Determine the [x, y] coordinate at the center of the cell enclosing the given text.  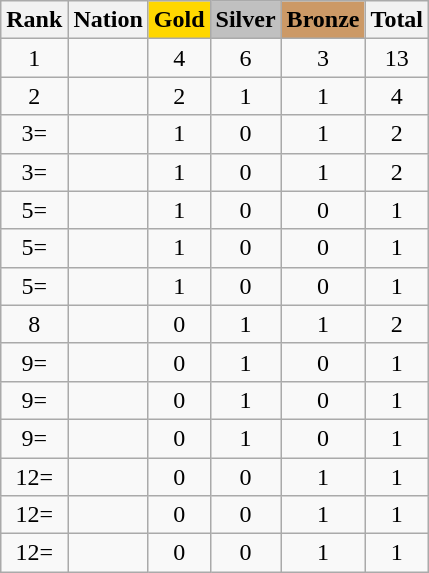
Nation [108, 20]
13 [397, 58]
Gold [179, 20]
6 [246, 58]
Bronze [323, 20]
8 [34, 324]
3 [323, 58]
Rank [34, 20]
Total [397, 20]
Silver [246, 20]
